Return (X, Y) of the center of cell containing provided text 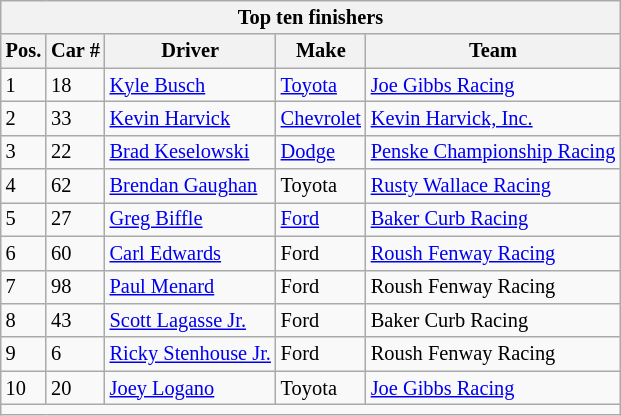
4 (24, 186)
10 (24, 388)
1 (24, 85)
Kevin Harvick, Inc. (493, 118)
Dodge (321, 152)
3 (24, 152)
Joey Logano (190, 388)
Greg Biffle (190, 219)
2 (24, 118)
8 (24, 320)
Pos. (24, 51)
Car # (76, 51)
Chevrolet (321, 118)
Brendan Gaughan (190, 186)
98 (76, 287)
27 (76, 219)
Penske Championship Racing (493, 152)
Ricky Stenhouse Jr. (190, 354)
Make (321, 51)
7 (24, 287)
Brad Keselowski (190, 152)
Rusty Wallace Racing (493, 186)
22 (76, 152)
Top ten finishers (310, 17)
43 (76, 320)
5 (24, 219)
Carl Edwards (190, 253)
Scott Lagasse Jr. (190, 320)
20 (76, 388)
Kevin Harvick (190, 118)
18 (76, 85)
60 (76, 253)
Kyle Busch (190, 85)
Driver (190, 51)
33 (76, 118)
62 (76, 186)
Team (493, 51)
9 (24, 354)
Paul Menard (190, 287)
